Scan for the cell matching the given text and deliver its [x, y] coordinate at center. 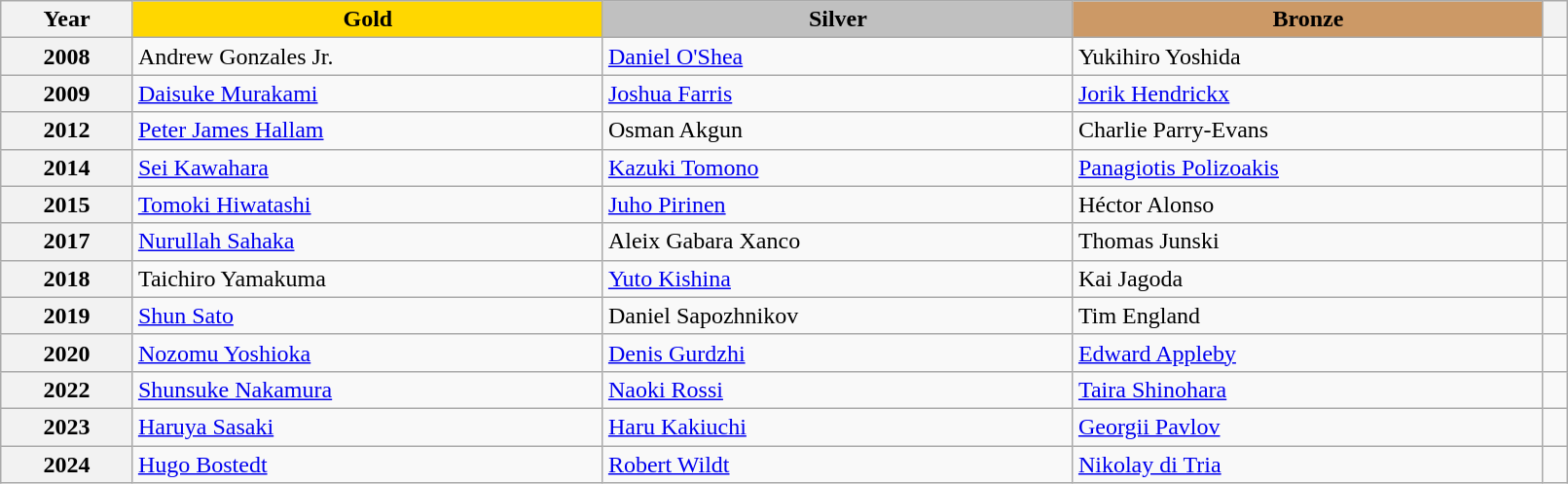
2023 [67, 427]
Georgii Pavlov [1308, 427]
Sei Kawahara [368, 168]
Nikolay di Tria [1308, 465]
Taira Shinohara [1308, 390]
Haru Kakiuchi [837, 427]
Yukihiro Yoshida [1308, 56]
Shunsuke Nakamura [368, 390]
Silver [837, 19]
Joshua Farris [837, 93]
Year [67, 19]
Naoki Rossi [837, 390]
2022 [67, 390]
Shun Sato [368, 316]
Tim England [1308, 316]
Peter James Hallam [368, 130]
Hugo Bostedt [368, 465]
Andrew Gonzales Jr. [368, 56]
Thomas Junski [1308, 242]
Bronze [1308, 19]
Nurullah Sahaka [368, 242]
2018 [67, 279]
Nozomu Yoshioka [368, 353]
Osman Akgun [837, 130]
2020 [67, 353]
Kai Jagoda [1308, 279]
2017 [67, 242]
Tomoki Hiwatashi [368, 205]
2009 [67, 93]
Robert Wildt [837, 465]
Gold [368, 19]
Daniel Sapozhnikov [837, 316]
2024 [67, 465]
Panagiotis Polizoakis [1308, 168]
Héctor Alonso [1308, 205]
Daisuke Murakami [368, 93]
2015 [67, 205]
2019 [67, 316]
2008 [67, 56]
Daniel O'Shea [837, 56]
Taichiro Yamakuma [368, 279]
Kazuki Tomono [837, 168]
Jorik Hendrickx [1308, 93]
Juho Pirinen [837, 205]
2014 [67, 168]
Aleix Gabara Xanco [837, 242]
Charlie Parry-Evans [1308, 130]
Yuto Kishina [837, 279]
Haruya Sasaki [368, 427]
Edward Appleby [1308, 353]
Denis Gurdzhi [837, 353]
2012 [67, 130]
